Locate the cell with the specified text and output its (X, Y) center coordinate. 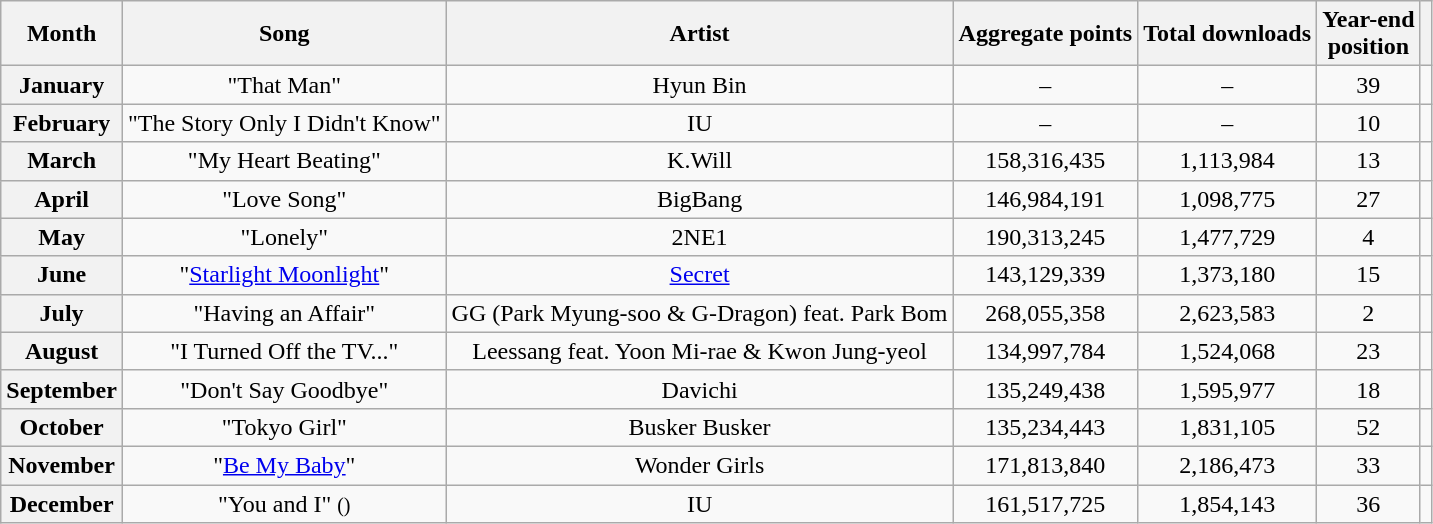
1,098,775 (1228, 199)
BigBang (700, 199)
135,249,438 (1046, 389)
1,113,984 (1228, 161)
161,517,725 (1046, 503)
Aggregate points (1046, 34)
"Don't Say Goodbye" (284, 389)
190,313,245 (1046, 237)
November (62, 465)
Year-endposition (1369, 34)
Artist (700, 34)
36 (1369, 503)
GG (Park Myung-soo & G-Dragon) feat. Park Bom (700, 313)
"Be My Baby" (284, 465)
"Lonely" (284, 237)
"You and I" () (284, 503)
Secret (700, 275)
27 (1369, 199)
10 (1369, 123)
"My Heart Beating" (284, 161)
Total downloads (1228, 34)
1,373,180 (1228, 275)
Leessang feat. Yoon Mi-rae & Kwon Jung-yeol (700, 351)
171,813,840 (1046, 465)
"Starlight Moonlight" (284, 275)
K.Will (700, 161)
"Tokyo Girl" (284, 427)
2NE1 (700, 237)
Davichi (700, 389)
October (62, 427)
18 (1369, 389)
135,234,443 (1046, 427)
March (62, 161)
143,129,339 (1046, 275)
Busker Busker (700, 427)
13 (1369, 161)
July (62, 313)
1,595,977 (1228, 389)
1,854,143 (1228, 503)
Month (62, 34)
4 (1369, 237)
February (62, 123)
"The Story Only I Didn't Know" (284, 123)
"I Turned Off the TV..." (284, 351)
"That Man" (284, 85)
52 (1369, 427)
1,524,068 (1228, 351)
2 (1369, 313)
33 (1369, 465)
15 (1369, 275)
Hyun Bin (700, 85)
1,831,105 (1228, 427)
134,997,784 (1046, 351)
158,316,435 (1046, 161)
Song (284, 34)
"Having an Affair" (284, 313)
September (62, 389)
April (62, 199)
268,055,358 (1046, 313)
June (62, 275)
May (62, 237)
Wonder Girls (700, 465)
August (62, 351)
2,186,473 (1228, 465)
39 (1369, 85)
December (62, 503)
23 (1369, 351)
"Love Song" (284, 199)
146,984,191 (1046, 199)
2,623,583 (1228, 313)
1,477,729 (1228, 237)
January (62, 85)
